Return the (x, y) coordinate for the center point of the cell that contains the specified text.  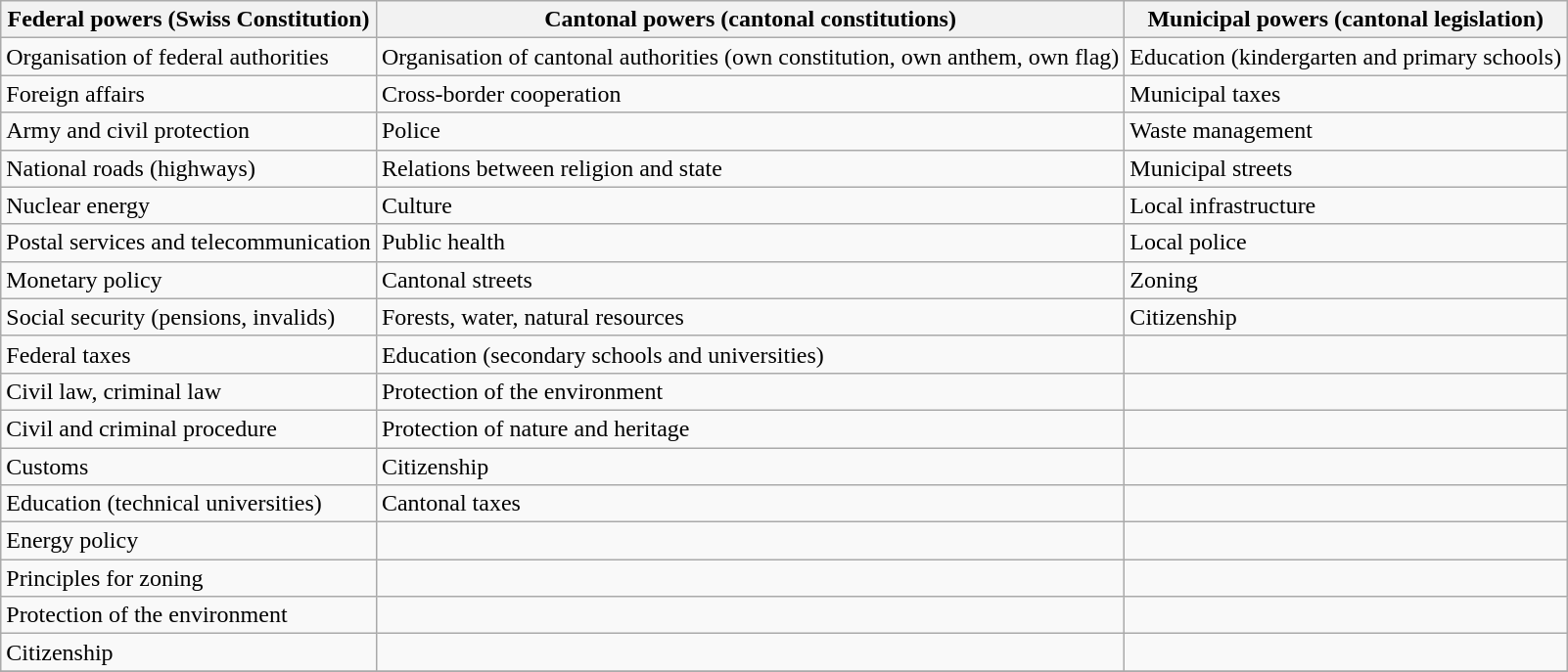
Nuclear energy (189, 205)
Public health (750, 243)
Organisation of cantonal authorities (own constitution, own anthem, own flag) (750, 57)
Postal services and telecommunication (189, 243)
Education (technical universities) (189, 504)
Organisation of federal authorities (189, 57)
Federal taxes (189, 354)
Principles for zoning (189, 578)
Zoning (1346, 280)
Cantonal streets (750, 280)
Police (750, 131)
Civil and criminal procedure (189, 428)
Culture (750, 205)
Foreign affairs (189, 94)
Social security (pensions, invalids) (189, 317)
National roads (highways) (189, 168)
Monetary policy (189, 280)
Cross-border cooperation (750, 94)
Local police (1346, 243)
Education (secondary schools and universities) (750, 354)
Cantonal taxes (750, 504)
Federal powers (Swiss Constitution) (189, 20)
Forests, water, natural resources (750, 317)
Waste management (1346, 131)
Relations between religion and state (750, 168)
Energy policy (189, 541)
Customs (189, 467)
Civil law, criminal law (189, 391)
Municipal streets (1346, 168)
Municipal powers (cantonal legislation) (1346, 20)
Protection of nature and heritage (750, 428)
Army and civil protection (189, 131)
Education (kindergarten and primary schools) (1346, 57)
Cantonal powers (cantonal constitutions) (750, 20)
Local infrastructure (1346, 205)
Municipal taxes (1346, 94)
